Pinpoint the cell where the given text exists, returning its [X, Y] midpoint coordinate. 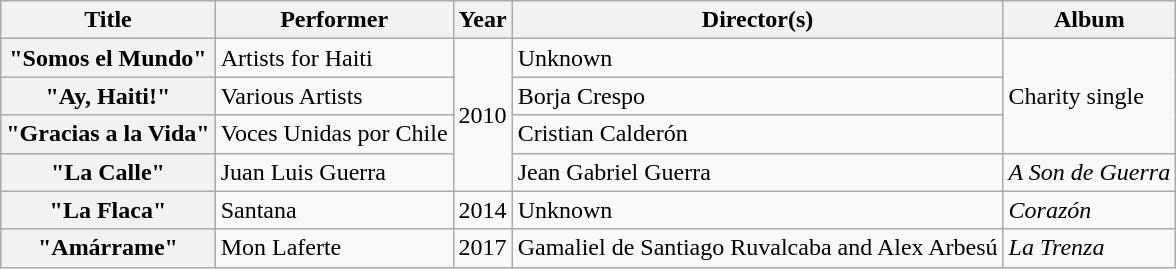
Borja Crespo [758, 96]
Various Artists [334, 96]
2010 [482, 115]
"La Flaca" [108, 210]
Corazón [1090, 210]
2017 [482, 248]
Performer [334, 20]
2014 [482, 210]
Album [1090, 20]
"Gracias a la Vida" [108, 134]
"Amárrame" [108, 248]
Mon Laferte [334, 248]
"Somos el Mundo" [108, 58]
Artists for Haiti [334, 58]
Juan Luis Guerra [334, 172]
Charity single [1090, 96]
Santana [334, 210]
La Trenza [1090, 248]
Voces Unidas por Chile [334, 134]
"Ay, Haiti!" [108, 96]
"La Calle" [108, 172]
Cristian Calderón [758, 134]
Gamaliel de Santiago Ruvalcaba and Alex Arbesú [758, 248]
Director(s) [758, 20]
A Son de Guerra [1090, 172]
Jean Gabriel Guerra [758, 172]
Title [108, 20]
Year [482, 20]
